For the text-containing cell, return its midpoint in [x, y] coordinate format. 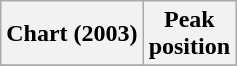
Peakposition [189, 34]
Chart (2003) [72, 34]
